Determine the (X, Y) coordinate at the center of the cell enclosing the given text.  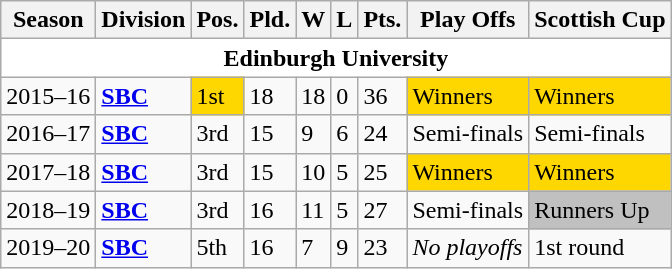
6 (344, 134)
2019–20 (48, 248)
23 (382, 248)
Pld. (270, 20)
Runners Up (600, 210)
Season (48, 20)
L (344, 20)
Play Offs (468, 20)
25 (382, 172)
1st (218, 96)
5th (218, 248)
24 (382, 134)
Scottish Cup (600, 20)
11 (314, 210)
Pos. (218, 20)
No playoffs (468, 248)
Pts. (382, 20)
2018–19 (48, 210)
2017–18 (48, 172)
36 (382, 96)
7 (314, 248)
27 (382, 210)
1st round (600, 248)
2015–16 (48, 96)
2016–17 (48, 134)
0 (344, 96)
Edinburgh University (336, 58)
10 (314, 172)
W (314, 20)
Division (144, 20)
